Scan for the cell matching the given text and deliver its [x, y] coordinate at center. 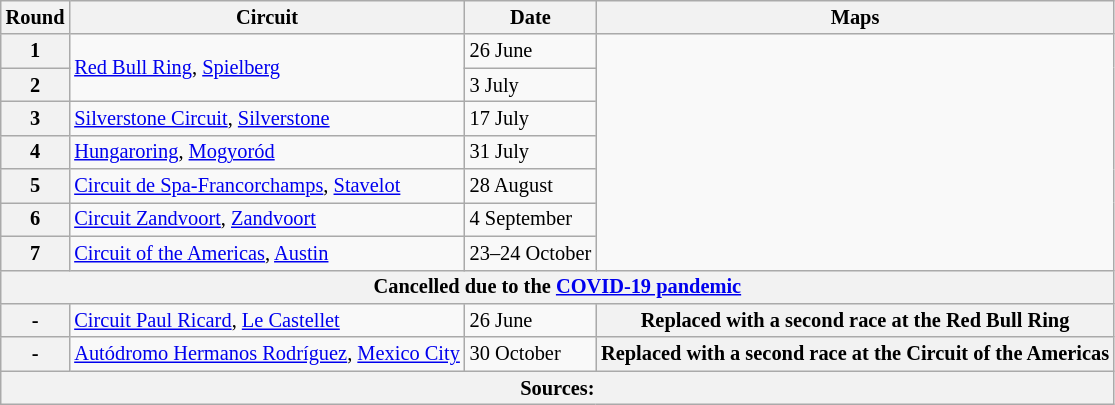
30 October [530, 354]
Maps [855, 17]
5 [36, 186]
Sources: [558, 388]
Circuit [266, 17]
Replaced with a second race at the Circuit of the Americas [855, 354]
7 [36, 253]
Red Bull Ring, Spielberg [266, 68]
3 [36, 118]
Circuit Paul Ricard, Le Castellet [266, 320]
23–24 October [530, 253]
28 August [530, 186]
31 July [530, 152]
17 July [530, 118]
Replaced with a second race at the Red Bull Ring [855, 320]
Circuit Zandvoort, Zandvoort [266, 219]
1 [36, 51]
Round [36, 17]
Hungaroring, Mogyoród [266, 152]
4 September [530, 219]
Cancelled due to the COVID-19 pandemic [558, 287]
Circuit of the Americas, Austin [266, 253]
2 [36, 85]
Circuit de Spa-Francorchamps, Stavelot [266, 186]
Date [530, 17]
Autódromo Hermanos Rodríguez, Mexico City [266, 354]
Silverstone Circuit, Silverstone [266, 118]
4 [36, 152]
3 July [530, 85]
6 [36, 219]
